Scan for the cell matching the given text and deliver its [X, Y] coordinate at center. 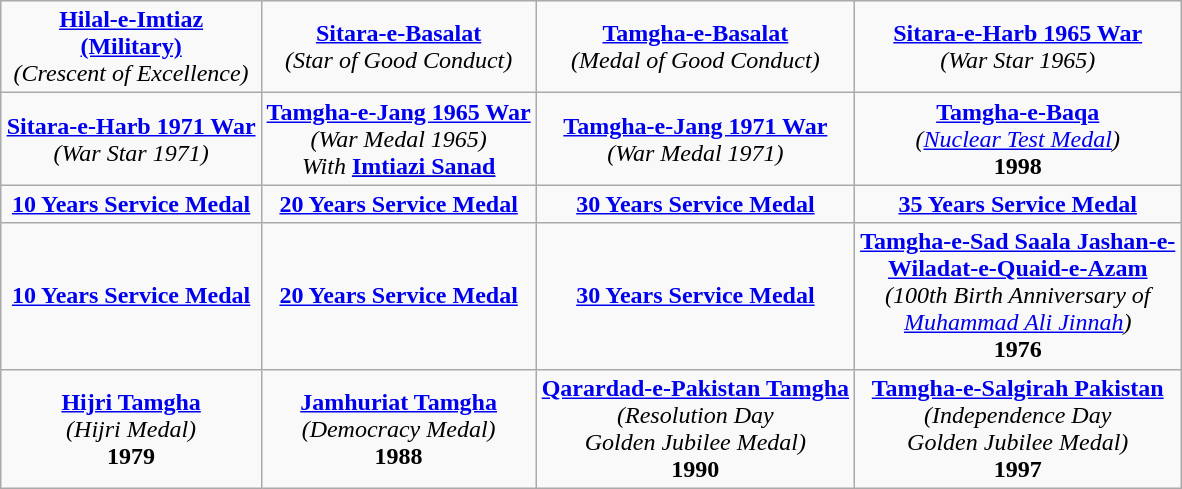
Hilal-e-Imtiaz(Military)(Crescent of Excellence) [131, 47]
Sitara-e-Basalat(Star of Good Conduct) [398, 47]
35 Years Service Medal [1018, 204]
Tamgha-e-Baqa(Nuclear Test Medal)1998 [1018, 139]
Jamhuriat Tamgha(Democracy Medal)1988 [398, 428]
Hijri Tamgha(Hijri Medal)1979 [131, 428]
Tamgha-e-Basalat(Medal of Good Conduct) [695, 47]
Qarardad-e-Pakistan Tamgha(Resolution DayGolden Jubilee Medal)1990 [695, 428]
Tamgha-e-Sad Saala Jashan-e-Wiladat-e-Quaid-e-Azam(100th Birth Anniversary ofMuhammad Ali Jinnah)1976 [1018, 296]
Sitara-e-Harb 1971 War(War Star 1971) [131, 139]
Tamgha-e-Jang 1965 War(War Medal 1965)With Imtiazi Sanad [398, 139]
Tamgha-e-Salgirah Pakistan(Independence DayGolden Jubilee Medal)1997 [1018, 428]
Sitara-e-Harb 1965 War(War Star 1965) [1018, 47]
Tamgha-e-Jang 1971 War(War Medal 1971) [695, 139]
